Detect which cell encompasses the target text, then output its [X, Y] center coordinate. 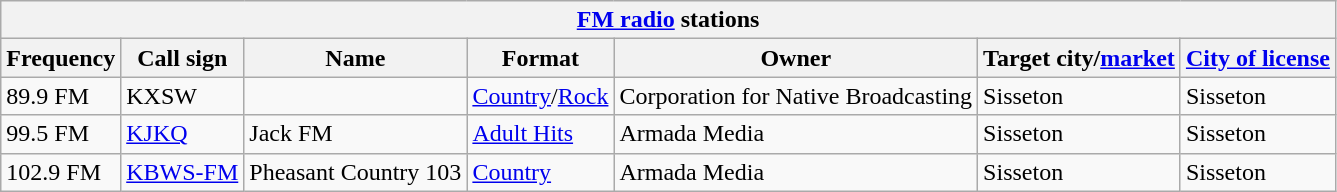
Target city/market [1080, 58]
Country/Rock [540, 96]
Pheasant Country 103 [356, 172]
Jack FM [356, 134]
Corporation for Native Broadcasting [796, 96]
Call sign [182, 58]
Frequency [61, 58]
Owner [796, 58]
KBWS-FM [182, 172]
Name [356, 58]
Format [540, 58]
City of license [1258, 58]
FM radio stations [668, 20]
89.9 FM [61, 96]
KXSW [182, 96]
Country [540, 172]
102.9 FM [61, 172]
KJKQ [182, 134]
99.5 FM [61, 134]
Adult Hits [540, 134]
